Locate the cell with the specified text and output its (x, y) center coordinate. 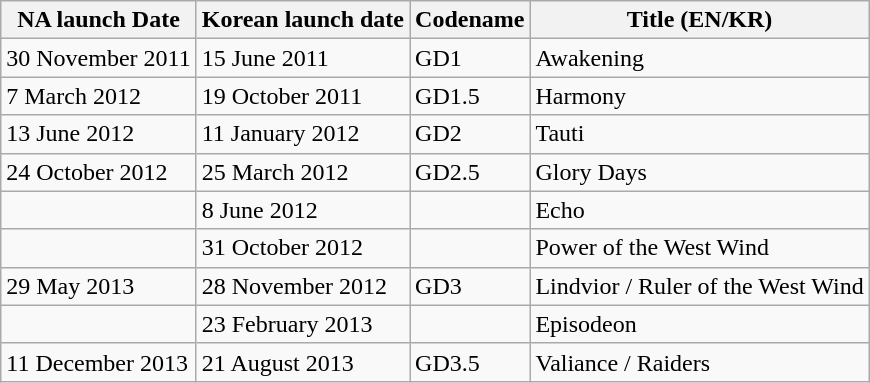
19 October 2011 (302, 96)
GD1 (470, 58)
Valiance / Raiders (700, 362)
11 January 2012 (302, 134)
Tauti (700, 134)
Codename (470, 20)
Title (EN/KR) (700, 20)
GD2.5 (470, 172)
21 August 2013 (302, 362)
13 June 2012 (98, 134)
Glory Days (700, 172)
GD3 (470, 286)
Lindvior / Ruler of the West Wind (700, 286)
23 February 2013 (302, 324)
28 November 2012 (302, 286)
NA launch Date (98, 20)
8 June 2012 (302, 210)
Korean launch date (302, 20)
7 March 2012 (98, 96)
Power of the West Wind (700, 248)
GD1.5 (470, 96)
24 October 2012 (98, 172)
30 November 2011 (98, 58)
Harmony (700, 96)
Episodeon (700, 324)
11 December 2013 (98, 362)
15 June 2011 (302, 58)
GD2 (470, 134)
29 May 2013 (98, 286)
Echo (700, 210)
31 October 2012 (302, 248)
GD3.5 (470, 362)
25 March 2012 (302, 172)
Awakening (700, 58)
